Identify which cell holds the provided text, then report its [x, y] central coordinate. 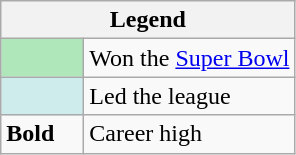
Legend [148, 20]
Won the Super Bowl [190, 58]
Led the league [190, 96]
Bold [42, 134]
Career high [190, 134]
